Determine the (x, y) coordinate at the center of the cell enclosing the given text.  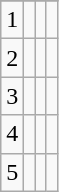
4 (12, 134)
5 (12, 172)
2 (12, 58)
3 (12, 96)
1 (12, 20)
